Provide the [x, y] coordinate of the cell's center where the given text is located.  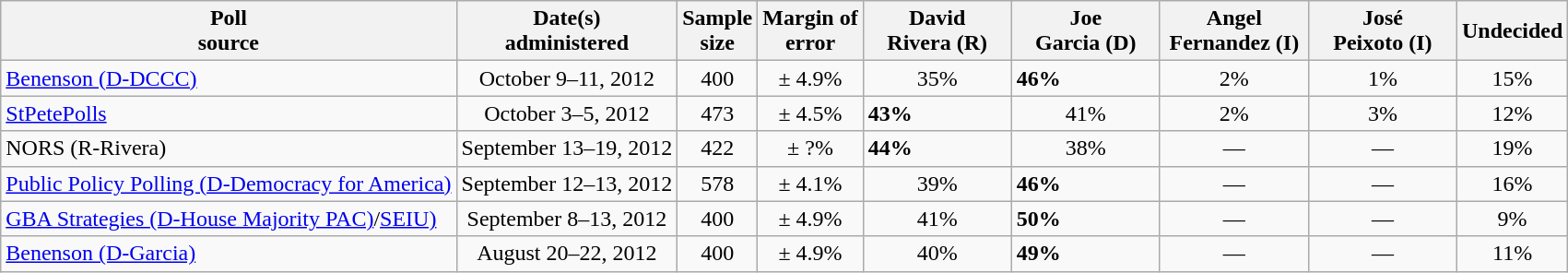
Public Policy Polling (D-Democracy for America) [229, 184]
Margin oferror [810, 31]
422 [717, 148]
3% [1383, 113]
44% [937, 148]
DavidRivera (R) [937, 31]
StPetePolls [229, 113]
± 4.5% [810, 113]
39% [937, 184]
1% [1383, 78]
Undecided [1512, 31]
19% [1512, 148]
50% [1086, 219]
35% [937, 78]
JoséPeixoto (I) [1383, 31]
October 3–5, 2012 [567, 113]
September 12–13, 2012 [567, 184]
Benenson (D-DCCC) [229, 78]
± 4.1% [810, 184]
JoeGarcia (D) [1086, 31]
12% [1512, 113]
± ?% [810, 148]
15% [1512, 78]
Samplesize [717, 31]
GBA Strategies (D-House Majority PAC)/SEIU) [229, 219]
Pollsource [229, 31]
40% [937, 254]
9% [1512, 219]
October 9–11, 2012 [567, 78]
September 13–19, 2012 [567, 148]
473 [717, 113]
49% [1086, 254]
38% [1086, 148]
16% [1512, 184]
11% [1512, 254]
Date(s)administered [567, 31]
NORS (R-Rivera) [229, 148]
September 8–13, 2012 [567, 219]
August 20–22, 2012 [567, 254]
43% [937, 113]
578 [717, 184]
AngelFernandez (I) [1233, 31]
Benenson (D-Garcia) [229, 254]
